Scan for the cell matching the given text and deliver its [X, Y] coordinate at center. 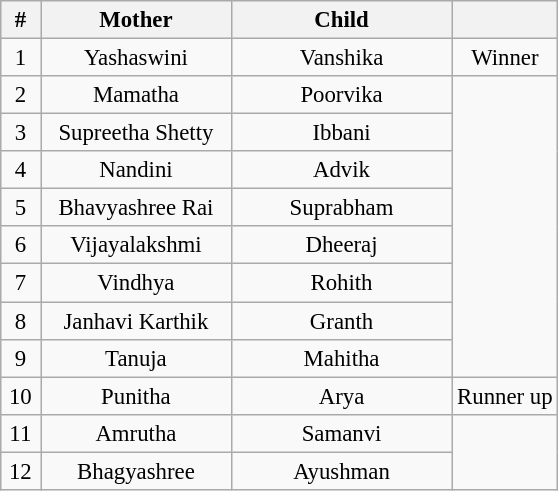
Mahitha [342, 358]
Rohith [342, 283]
Granth [342, 321]
Amrutha [136, 433]
Supreetha Shetty [136, 133]
Mamatha [136, 95]
Arya [342, 396]
7 [20, 283]
Mother [136, 20]
Bhagyashree [136, 471]
6 [20, 245]
Runner up [505, 396]
Bhavyashree Rai [136, 208]
Samanvi [342, 433]
Vanshika [342, 57]
10 [20, 396]
Poorvika [342, 95]
Suprabham [342, 208]
9 [20, 358]
3 [20, 133]
Vindhya [136, 283]
4 [20, 170]
Child [342, 20]
5 [20, 208]
Janhavi Karthik [136, 321]
11 [20, 433]
Punitha [136, 396]
1 [20, 57]
Winner [505, 57]
Ayushman [342, 471]
# [20, 20]
12 [20, 471]
2 [20, 95]
Ibbani [342, 133]
Dheeraj [342, 245]
Nandini [136, 170]
Tanuja [136, 358]
Yashaswini [136, 57]
Vijayalakshmi [136, 245]
Advik [342, 170]
8 [20, 321]
